Output the [x, y] coordinate of the center of the cell containing the given text.  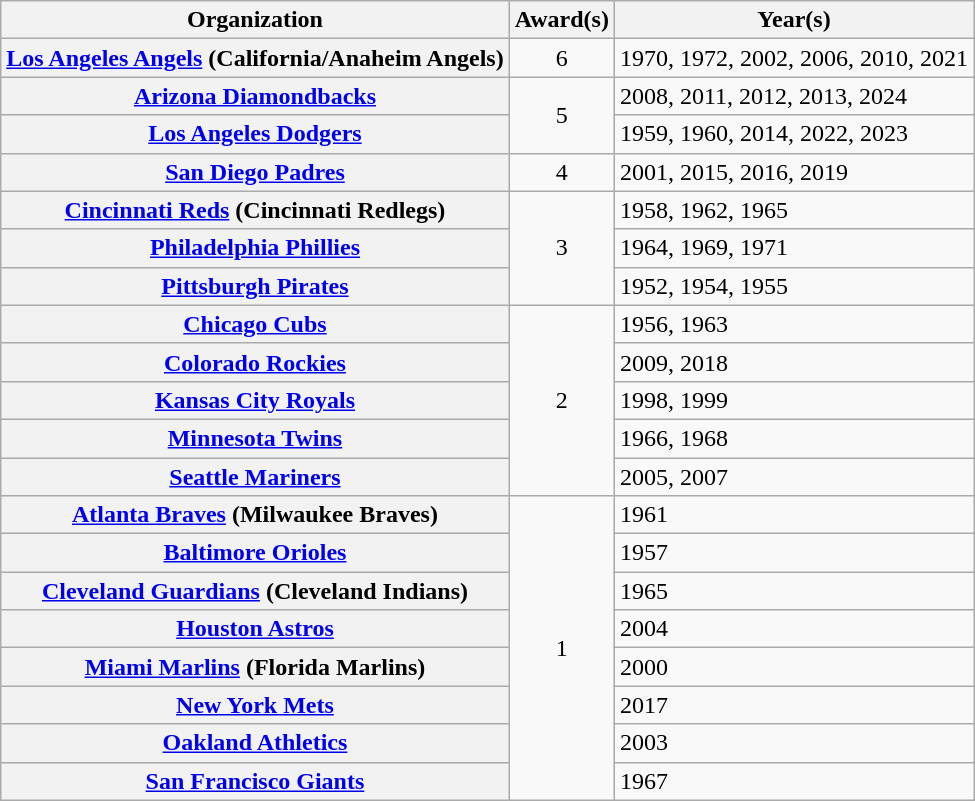
Minnesota Twins [255, 438]
Los Angeles Dodgers [255, 134]
2 [562, 400]
2017 [794, 705]
Cleveland Guardians (Cleveland Indians) [255, 591]
San Diego Padres [255, 172]
2005, 2007 [794, 477]
3 [562, 248]
Philadelphia Phillies [255, 248]
1966, 1968 [794, 438]
Atlanta Braves (Milwaukee Braves) [255, 515]
Baltimore Orioles [255, 553]
6 [562, 58]
Chicago Cubs [255, 324]
1967 [794, 781]
1956, 1963 [794, 324]
2009, 2018 [794, 362]
1959, 1960, 2014, 2022, 2023 [794, 134]
San Francisco Giants [255, 781]
Los Angeles Angels (California/Anaheim Angels) [255, 58]
Award(s) [562, 20]
Seattle Mariners [255, 477]
2003 [794, 743]
1952, 1954, 1955 [794, 286]
Miami Marlins (Florida Marlins) [255, 667]
Year(s) [794, 20]
New York Mets [255, 705]
2004 [794, 629]
Arizona Diamondbacks [255, 96]
5 [562, 115]
1957 [794, 553]
Colorado Rockies [255, 362]
Cincinnati Reds (Cincinnati Redlegs) [255, 210]
1965 [794, 591]
1970, 1972, 2002, 2006, 2010, 2021 [794, 58]
Pittsburgh Pirates [255, 286]
1958, 1962, 1965 [794, 210]
2000 [794, 667]
Oakland Athletics [255, 743]
1998, 1999 [794, 400]
1961 [794, 515]
2008, 2011, 2012, 2013, 2024 [794, 96]
1964, 1969, 1971 [794, 248]
Kansas City Royals [255, 400]
2001, 2015, 2016, 2019 [794, 172]
4 [562, 172]
Organization [255, 20]
Houston Astros [255, 629]
1 [562, 648]
